Return the (X, Y) coordinate for the center point of the cell that contains the specified text.  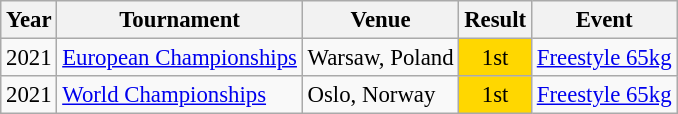
Year (29, 20)
Tournament (180, 20)
Venue (380, 20)
World Championships (180, 95)
Result (496, 20)
Warsaw, Poland (380, 58)
Event (604, 20)
Oslo, Norway (380, 95)
European Championships (180, 58)
